Scan for the cell matching the given text and deliver its [X, Y] coordinate at center. 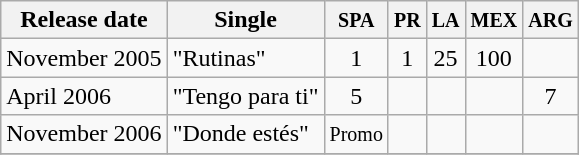
Promo [356, 134]
5 [356, 96]
"Donde estés" [246, 134]
Release date [84, 20]
November 2006 [84, 134]
November 2005 [84, 58]
100 [494, 58]
SPA [356, 20]
MEX [494, 20]
Single [246, 20]
7 [551, 96]
ARG [551, 20]
PR [407, 20]
LA [446, 20]
"Tengo para ti" [246, 96]
"Rutinas" [246, 58]
April 2006 [84, 96]
25 [446, 58]
